Provide the [X, Y] coordinate of the cell's center where the given text is located.  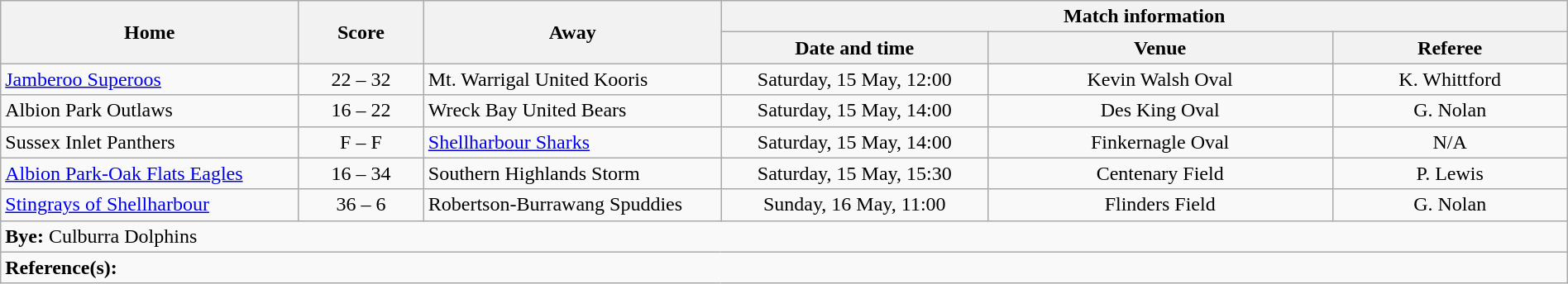
Albion Park Outlaws [150, 111]
Saturday, 15 May, 15:30 [854, 173]
Date and time [854, 48]
Reference(s): [784, 267]
Mt. Warrigal United Kooris [572, 79]
Southern Highlands Storm [572, 173]
Finkernagle Oval [1159, 142]
Centenary Field [1159, 173]
36 – 6 [361, 205]
P. Lewis [1450, 173]
Referee [1450, 48]
22 – 32 [361, 79]
Match information [1145, 17]
N/A [1450, 142]
Kevin Walsh Oval [1159, 79]
Des King Oval [1159, 111]
Flinders Field [1159, 205]
Wreck Bay United Bears [572, 111]
Robertson-Burrawang Spuddies [572, 205]
Home [150, 32]
Score [361, 32]
Bye: Culburra Dolphins [784, 236]
Shellharbour Sharks [572, 142]
Sunday, 16 May, 11:00 [854, 205]
16 – 22 [361, 111]
Saturday, 15 May, 12:00 [854, 79]
Albion Park-Oak Flats Eagles [150, 173]
16 – 34 [361, 173]
Sussex Inlet Panthers [150, 142]
Stingrays of Shellharbour [150, 205]
F – F [361, 142]
Away [572, 32]
K. Whittford [1450, 79]
Jamberoo Superoos [150, 79]
Venue [1159, 48]
